Determine the (X, Y) coordinate at the center of the cell enclosing the given text.  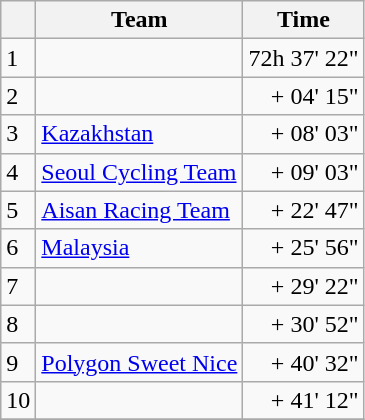
8 (18, 324)
+ 29' 22" (304, 286)
10 (18, 400)
3 (18, 134)
+ 25' 56" (304, 248)
2 (18, 96)
5 (18, 210)
+ 22' 47" (304, 210)
+ 08' 03" (304, 134)
Malaysia (140, 248)
Kazakhstan (140, 134)
9 (18, 362)
+ 04' 15" (304, 96)
Time (304, 20)
+ 40' 32" (304, 362)
72h 37' 22" (304, 58)
6 (18, 248)
+ 09' 03" (304, 172)
+ 41' 12" (304, 400)
7 (18, 286)
1 (18, 58)
4 (18, 172)
Team (140, 20)
+ 30' 52" (304, 324)
Seoul Cycling Team (140, 172)
Aisan Racing Team (140, 210)
Polygon Sweet Nice (140, 362)
